Find where the given text appears and provide that cell's center as (X, Y) coordinate. 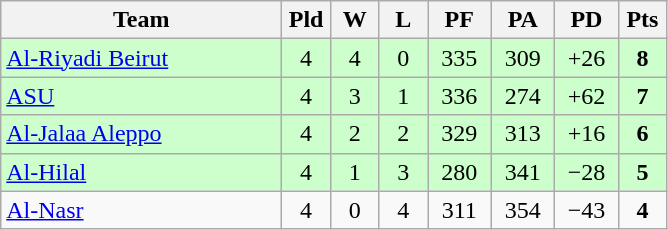
+16 (587, 134)
−28 (587, 172)
313 (523, 134)
Pld (306, 20)
L (404, 20)
329 (460, 134)
−43 (587, 210)
309 (523, 58)
Al-Jalaa Aleppo (142, 134)
ASU (142, 96)
PA (523, 20)
PF (460, 20)
7 (642, 96)
+26 (587, 58)
280 (460, 172)
5 (642, 172)
Al-Hilal (142, 172)
+62 (587, 96)
336 (460, 96)
335 (460, 58)
PD (587, 20)
6 (642, 134)
Pts (642, 20)
Al-Nasr (142, 210)
354 (523, 210)
W (354, 20)
311 (460, 210)
341 (523, 172)
274 (523, 96)
Al-Riyadi Beirut (142, 58)
Team (142, 20)
8 (642, 58)
